Return [x, y] of the center of cell containing provided text 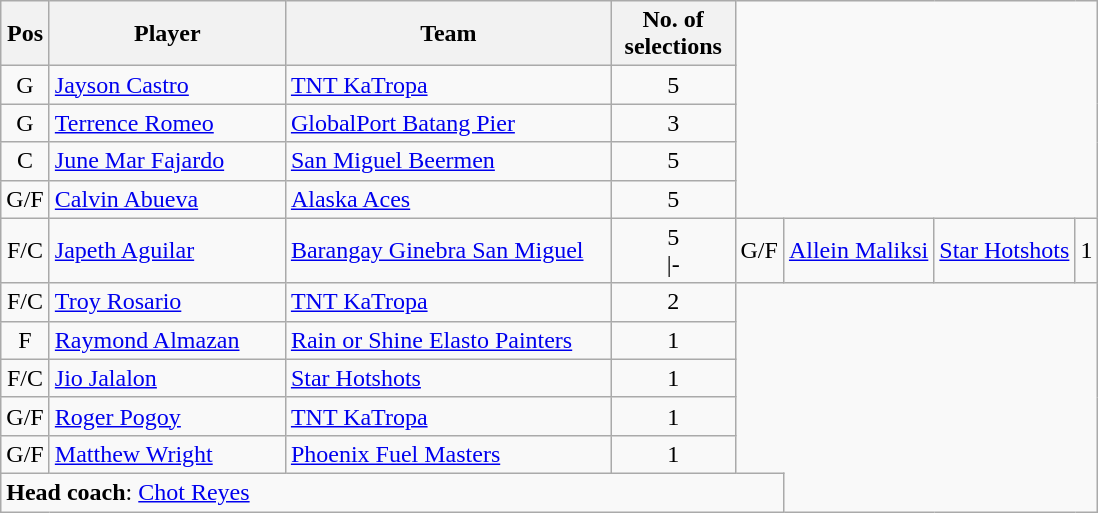
GlobalPort Batang Pier [448, 123]
C [26, 161]
Roger Pogoy [167, 416]
Raymond Almazan [167, 340]
Terrence Romeo [167, 123]
Alaska Aces [448, 199]
Head coach: Chot Reyes [392, 492]
Jayson Castro [167, 85]
Pos [26, 34]
No. of selections [673, 34]
5|- [673, 250]
Japeth Aguilar [167, 250]
Player [167, 34]
Allein Maliksi [858, 250]
June Mar Fajardo [167, 161]
Calvin Abueva [167, 199]
San Miguel Beermen [448, 161]
Jio Jalalon [167, 378]
F [26, 340]
3 [673, 123]
Matthew Wright [167, 454]
Barangay Ginebra San Miguel [448, 250]
Team [448, 34]
Rain or Shine Elasto Painters [448, 340]
Troy Rosario [167, 302]
Phoenix Fuel Masters [448, 454]
2 [673, 302]
